Scan for the cell matching the given text and deliver its (x, y) coordinate at center. 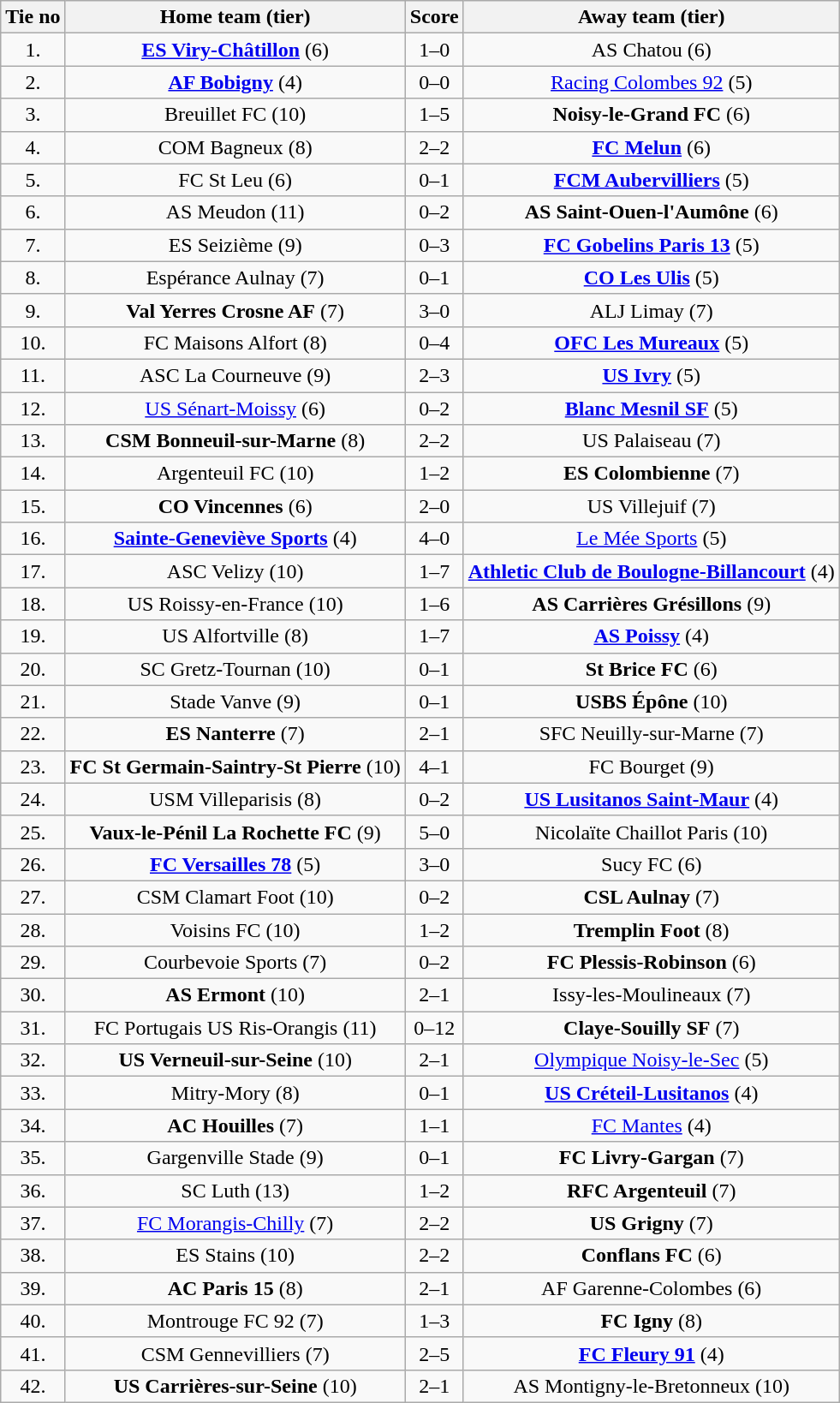
AS Meudon (11) (235, 212)
St Brice FC (6) (651, 669)
CSL Aulnay (7) (651, 897)
26. (33, 864)
1–3 (434, 1321)
Olympique Noisy-le-Sec (5) (651, 1060)
Val Yerres Crosne AF (7) (235, 310)
34. (33, 1125)
US Alfortville (8) (235, 636)
FC Livry-Gargan (7) (651, 1158)
US Sénart-Moissy (6) (235, 409)
AS Carrières Grésillons (9) (651, 604)
US Grigny (7) (651, 1223)
US Carrières-sur-Seine (10) (235, 1386)
AF Garenne-Colombes (6) (651, 1288)
AF Bobigny (4) (235, 82)
ASC La Courneuve (9) (235, 375)
COM Bagneux (8) (235, 147)
US Palaiseau (7) (651, 441)
SC Luth (13) (235, 1191)
Blanc Mesnil SF (5) (651, 409)
CSM Clamart Foot (10) (235, 897)
42. (33, 1386)
FC Morangis-Chilly (7) (235, 1223)
Vaux-le-Pénil La Rochette FC (9) (235, 832)
1–6 (434, 604)
24. (33, 799)
20. (33, 669)
3. (33, 115)
USBS Épône (10) (651, 701)
FC Maisons Alfort (8) (235, 343)
17. (33, 571)
FC Fleury 91 (4) (651, 1353)
15. (33, 506)
Away team (tier) (651, 17)
Tremplin Foot (8) (651, 929)
0–0 (434, 82)
36. (33, 1191)
US Villejuif (7) (651, 506)
OFC Les Mureaux (5) (651, 343)
22. (33, 734)
FC Portugais US Ris-Orangis (11) (235, 1028)
AS Chatou (6) (651, 50)
5. (33, 180)
35. (33, 1158)
2. (33, 82)
FC St Leu (6) (235, 180)
CO Vincennes (6) (235, 506)
CO Les Ulis (5) (651, 278)
US Ivry (5) (651, 375)
38. (33, 1256)
Nicolaïte Chaillot Paris (10) (651, 832)
Sucy FC (6) (651, 864)
Le Mée Sports (5) (651, 539)
SFC Neuilly-sur-Marne (7) (651, 734)
USM Villeparisis (8) (235, 799)
CSM Bonneuil-sur-Marne (8) (235, 441)
ES Viry-Châtillon (6) (235, 50)
28. (33, 929)
Courbevoie Sports (7) (235, 963)
AS Montigny-le-Bretonneux (10) (651, 1386)
Conflans FC (6) (651, 1256)
0–4 (434, 343)
27. (33, 897)
ASC Velizy (10) (235, 571)
31. (33, 1028)
40. (33, 1321)
2–5 (434, 1353)
23. (33, 767)
FC Versailles 78 (5) (235, 864)
Racing Colombes 92 (5) (651, 82)
18. (33, 604)
Mitry-Mory (8) (235, 1093)
4–0 (434, 539)
US Lusitanos Saint-Maur (4) (651, 799)
CSM Gennevilliers (7) (235, 1353)
FC St Germain-Saintry-St Pierre (10) (235, 767)
AS Ermont (10) (235, 995)
US Créteil-Lusitanos (4) (651, 1093)
Espérance Aulnay (7) (235, 278)
37. (33, 1223)
1–1 (434, 1125)
Sainte-Geneviève Sports (4) (235, 539)
AS Poissy (4) (651, 636)
Issy-les-Moulineaux (7) (651, 995)
FC Melun (6) (651, 147)
Home team (tier) (235, 17)
Stade Vanve (9) (235, 701)
US Verneuil-sur-Seine (10) (235, 1060)
RFC Argenteuil (7) (651, 1191)
ALJ Limay (7) (651, 310)
2–3 (434, 375)
29. (33, 963)
Score (434, 17)
FC Gobelins Paris 13 (5) (651, 245)
AC Paris 15 (8) (235, 1288)
FC Bourget (9) (651, 767)
AS Saint-Ouen-l'Aumône (6) (651, 212)
12. (33, 409)
41. (33, 1353)
Montrouge FC 92 (7) (235, 1321)
ES Stains (10) (235, 1256)
16. (33, 539)
30. (33, 995)
ES Seizième (9) (235, 245)
1. (33, 50)
Noisy-le-Grand FC (6) (651, 115)
39. (33, 1288)
1–0 (434, 50)
SC Gretz-Tournan (10) (235, 669)
4–1 (434, 767)
7. (33, 245)
FCM Aubervilliers (5) (651, 180)
FC Mantes (4) (651, 1125)
AC Houilles (7) (235, 1125)
FC Igny (8) (651, 1321)
0–3 (434, 245)
6. (33, 212)
8. (33, 278)
ES Nanterre (7) (235, 734)
5–0 (434, 832)
14. (33, 474)
9. (33, 310)
4. (33, 147)
19. (33, 636)
ES Colombienne (7) (651, 474)
Gargenville Stade (9) (235, 1158)
2–0 (434, 506)
10. (33, 343)
Argenteuil FC (10) (235, 474)
US Roissy-en-France (10) (235, 604)
Tie no (33, 17)
Voisins FC (10) (235, 929)
Athletic Club de Boulogne-Billancourt (4) (651, 571)
21. (33, 701)
FC Plessis-Robinson (6) (651, 963)
13. (33, 441)
33. (33, 1093)
0–12 (434, 1028)
Breuillet FC (10) (235, 115)
1–5 (434, 115)
25. (33, 832)
Claye-Souilly SF (7) (651, 1028)
11. (33, 375)
32. (33, 1060)
